Pinpoint the cell where the given text exists, returning its [X, Y] midpoint coordinate. 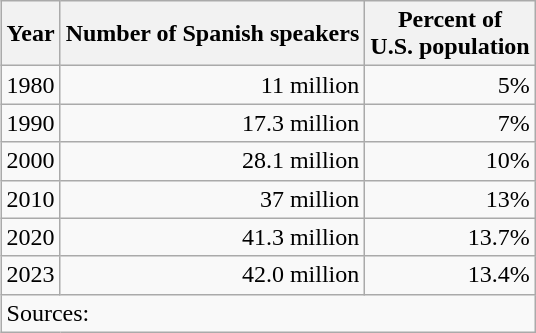
17.3 million [212, 123]
2023 [30, 275]
Year [30, 34]
37 million [212, 199]
7% [450, 123]
2000 [30, 161]
10% [450, 161]
2010 [30, 199]
Sources: [268, 313]
42.0 million [212, 275]
13.4% [450, 275]
2020 [30, 237]
13% [450, 199]
41.3 million [212, 237]
Percent ofU.S. population [450, 34]
11 million [212, 85]
28.1 million [212, 161]
1980 [30, 85]
1990 [30, 123]
5% [450, 85]
Number of Spanish speakers [212, 34]
13.7% [450, 237]
